For the text-containing cell, return its midpoint in (x, y) coordinate format. 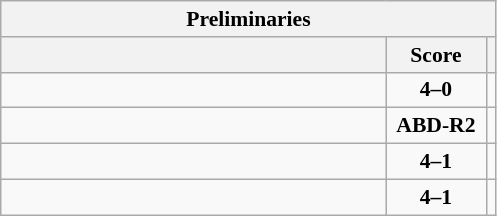
ABD-R2 (436, 126)
Preliminaries (248, 19)
Score (436, 55)
4–0 (436, 90)
